Detect which cell encompasses the target text, then output its (x, y) center coordinate. 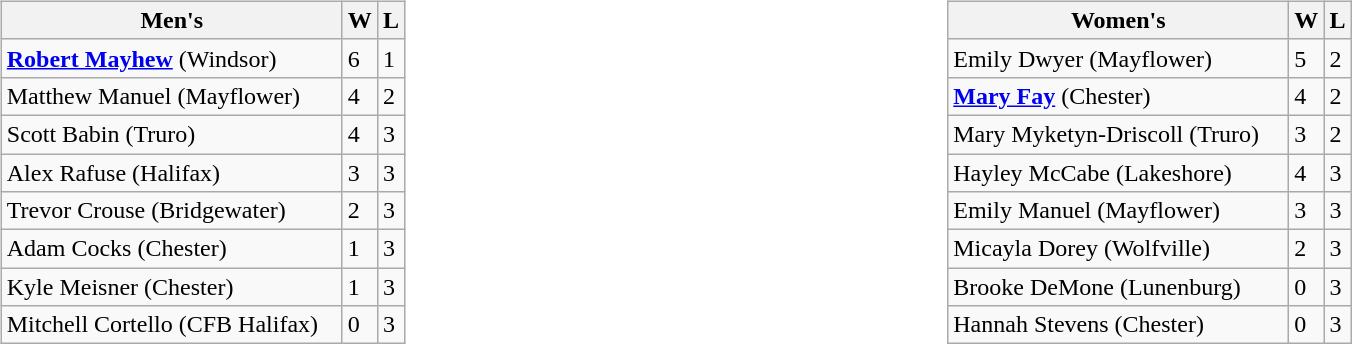
Micayla Dorey (Wolfville) (1118, 249)
Kyle Meisner (Chester) (172, 287)
5 (1306, 58)
Hayley McCabe (Lakeshore) (1118, 173)
Women's (1118, 20)
Brooke DeMone (Lunenburg) (1118, 287)
Hannah Stevens (Chester) (1118, 325)
Scott Babin (Truro) (172, 134)
Men's (172, 20)
Trevor Crouse (Bridgewater) (172, 211)
6 (360, 58)
Emily Dwyer (Mayflower) (1118, 58)
Mary Fay (Chester) (1118, 96)
Adam Cocks (Chester) (172, 249)
Alex Rafuse (Halifax) (172, 173)
Matthew Manuel (Mayflower) (172, 96)
Robert Mayhew (Windsor) (172, 58)
Emily Manuel (Mayflower) (1118, 211)
Mary Myketyn-Driscoll (Truro) (1118, 134)
Mitchell Cortello (CFB Halifax) (172, 325)
